Identify which cell holds the provided text, then report its [X, Y] central coordinate. 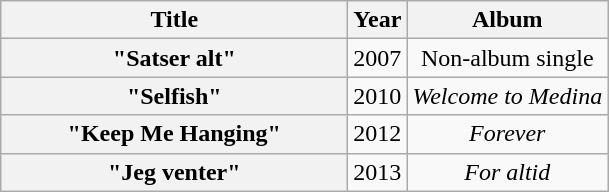
Year [378, 20]
Non-album single [508, 58]
2007 [378, 58]
Forever [508, 134]
Album [508, 20]
"Selfish" [174, 96]
For altid [508, 172]
"Keep Me Hanging" [174, 134]
2010 [378, 96]
2012 [378, 134]
Title [174, 20]
2013 [378, 172]
"Jeg venter" [174, 172]
"Satser alt" [174, 58]
Welcome to Medina [508, 96]
